Capture the cell that displays the provided text and extract its [X, Y] central coordinate. 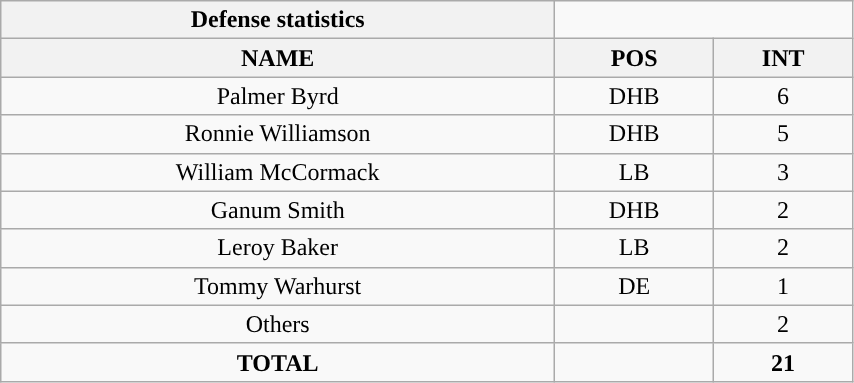
Defense statistics [278, 20]
Ronnie Williamson [278, 134]
Ganum Smith [278, 210]
NAME [278, 58]
6 [784, 96]
TOTAL [278, 362]
5 [784, 134]
POS [634, 58]
William McCormack [278, 172]
21 [784, 362]
Tommy Warhurst [278, 286]
1 [784, 286]
Leroy Baker [278, 248]
DE [634, 286]
Others [278, 324]
3 [784, 172]
Palmer Byrd [278, 96]
INT [784, 58]
